Find where the given text appears and provide that cell's center as [x, y] coordinate. 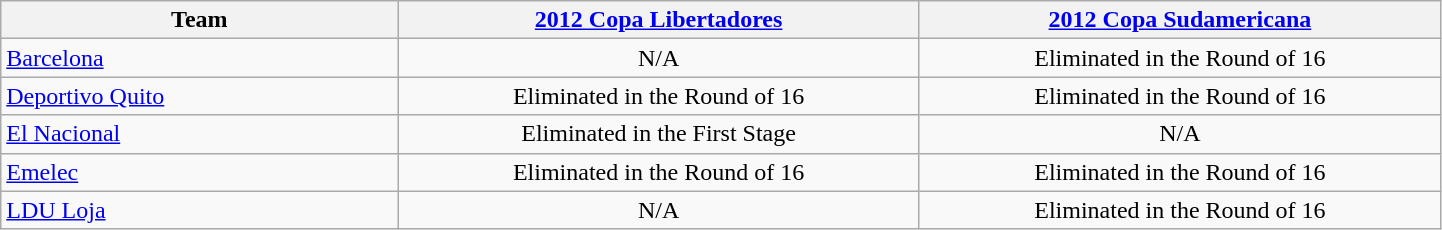
Barcelona [200, 58]
2012 Copa Sudamericana [1180, 20]
Eliminated in the First Stage [658, 134]
2012 Copa Libertadores [658, 20]
Deportivo Quito [200, 96]
El Nacional [200, 134]
Team [200, 20]
Emelec [200, 172]
LDU Loja [200, 210]
